Return (x, y) of the center of cell containing provided text 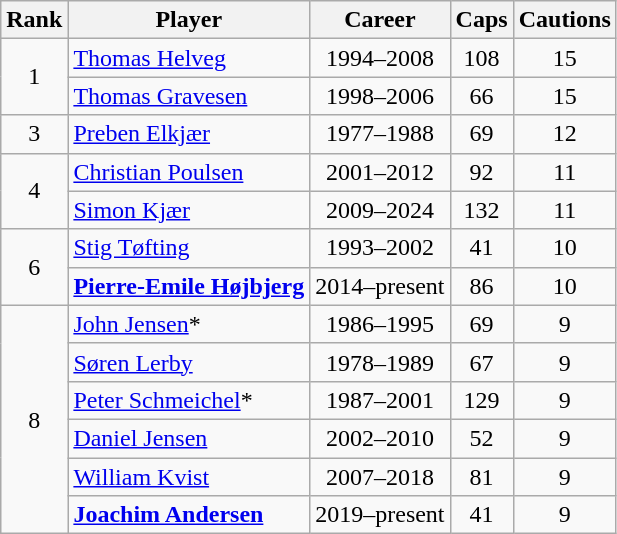
1986–1995 (380, 324)
Pierre-Emile Højbjerg (189, 286)
Cautions (564, 20)
92 (482, 172)
2001–2012 (380, 172)
1977–1988 (380, 134)
Peter Schmeichel* (189, 400)
1 (34, 77)
Simon Kjær (189, 210)
1994–2008 (380, 58)
John Jensen* (189, 324)
Thomas Gravesen (189, 96)
2019–present (380, 515)
132 (482, 210)
81 (482, 477)
3 (34, 134)
Caps (482, 20)
2007–2018 (380, 477)
4 (34, 191)
Player (189, 20)
67 (482, 362)
52 (482, 438)
Stig Tøfting (189, 248)
2002–2010 (380, 438)
12 (564, 134)
Career (380, 20)
William Kvist (189, 477)
1998–2006 (380, 96)
Joachim Andersen (189, 515)
108 (482, 58)
2009–2024 (380, 210)
129 (482, 400)
Thomas Helveg (189, 58)
1987–2001 (380, 400)
1978–1989 (380, 362)
2014–present (380, 286)
Rank (34, 20)
1993–2002 (380, 248)
8 (34, 419)
6 (34, 267)
Daniel Jensen (189, 438)
Christian Poulsen (189, 172)
66 (482, 96)
Preben Elkjær (189, 134)
Søren Lerby (189, 362)
86 (482, 286)
